From the cell containing the given text, extract its center point as (X, Y) coordinate. 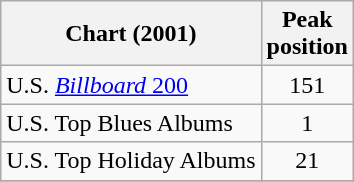
151 (307, 85)
U.S. Billboard 200 (131, 85)
Peakposition (307, 34)
21 (307, 161)
1 (307, 123)
Chart (2001) (131, 34)
U.S. Top Holiday Albums (131, 161)
U.S. Top Blues Albums (131, 123)
